For the text-containing cell, return its midpoint in (x, y) coordinate format. 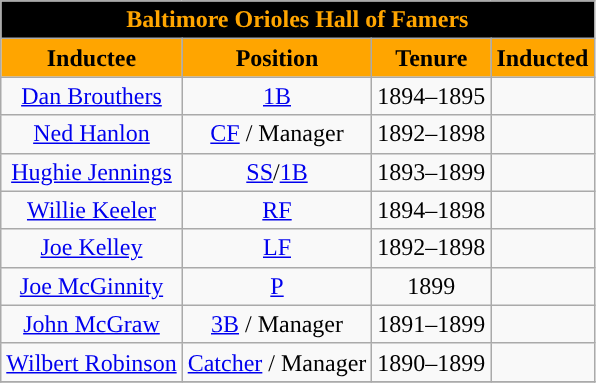
1891–1899 (432, 324)
Joe McGinnity (92, 286)
1899 (432, 286)
Position (277, 58)
John McGraw (92, 324)
Baltimore Orioles Hall of Famers (298, 20)
Inducted (542, 58)
Hughie Jennings (92, 172)
3B / Manager (277, 324)
Wilbert Robinson (92, 362)
SS/1B (277, 172)
Joe Kelley (92, 248)
1893–1899 (432, 172)
1894–1898 (432, 210)
Ned Hanlon (92, 134)
CF / Manager (277, 134)
P (277, 286)
1B (277, 96)
1890–1899 (432, 362)
RF (277, 210)
Willie Keeler (92, 210)
Inductee (92, 58)
LF (277, 248)
Catcher / Manager (277, 362)
Tenure (432, 58)
1894–1895 (432, 96)
Dan Brouthers (92, 96)
